Identify which cell holds the provided text, then report its (x, y) central coordinate. 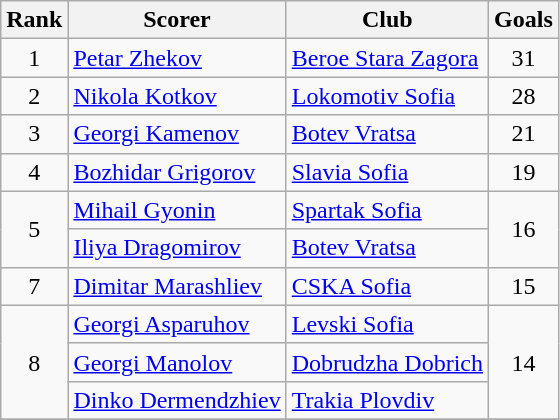
Georgi Manolov (177, 362)
21 (524, 134)
CSKA Sofia (387, 286)
Scorer (177, 20)
8 (34, 362)
3 (34, 134)
Slavia Sofia (387, 172)
Bozhidar Grigorov (177, 172)
Iliya Dragomirov (177, 248)
Beroe Stara Zagora (387, 58)
28 (524, 96)
5 (34, 229)
Levski Sofia (387, 324)
Dimitar Marashliev (177, 286)
19 (524, 172)
Spartak Sofia (387, 210)
Georgi Asparuhov (177, 324)
Nikola Kotkov (177, 96)
Dinko Dermendzhiev (177, 400)
4 (34, 172)
Trakia Plovdiv (387, 400)
Lokomotiv Sofia (387, 96)
1 (34, 58)
Petar Zhekov (177, 58)
Georgi Kamenov (177, 134)
Club (387, 20)
15 (524, 286)
7 (34, 286)
2 (34, 96)
Mihail Gyonin (177, 210)
Rank (34, 20)
Dobrudzha Dobrich (387, 362)
31 (524, 58)
14 (524, 362)
16 (524, 229)
Goals (524, 20)
